Locate the cell with the specified text and output its (x, y) center coordinate. 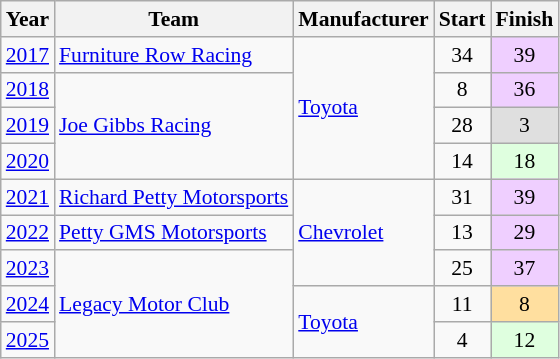
3 (525, 126)
28 (462, 126)
Legacy Motor Club (174, 304)
34 (462, 55)
Manufacturer (363, 19)
2025 (28, 340)
Team (174, 19)
Chevrolet (363, 232)
25 (462, 269)
13 (462, 233)
18 (525, 162)
Year (28, 19)
2018 (28, 90)
Joe Gibbs Racing (174, 126)
Start (462, 19)
Finish (525, 19)
Furniture Row Racing (174, 55)
2022 (28, 233)
2019 (28, 126)
2024 (28, 304)
37 (525, 269)
14 (462, 162)
2020 (28, 162)
2023 (28, 269)
36 (525, 90)
2017 (28, 55)
4 (462, 340)
12 (525, 340)
29 (525, 233)
2021 (28, 197)
31 (462, 197)
Petty GMS Motorsports (174, 233)
11 (462, 304)
Richard Petty Motorsports (174, 197)
